Return [x, y] of the center of cell containing provided text 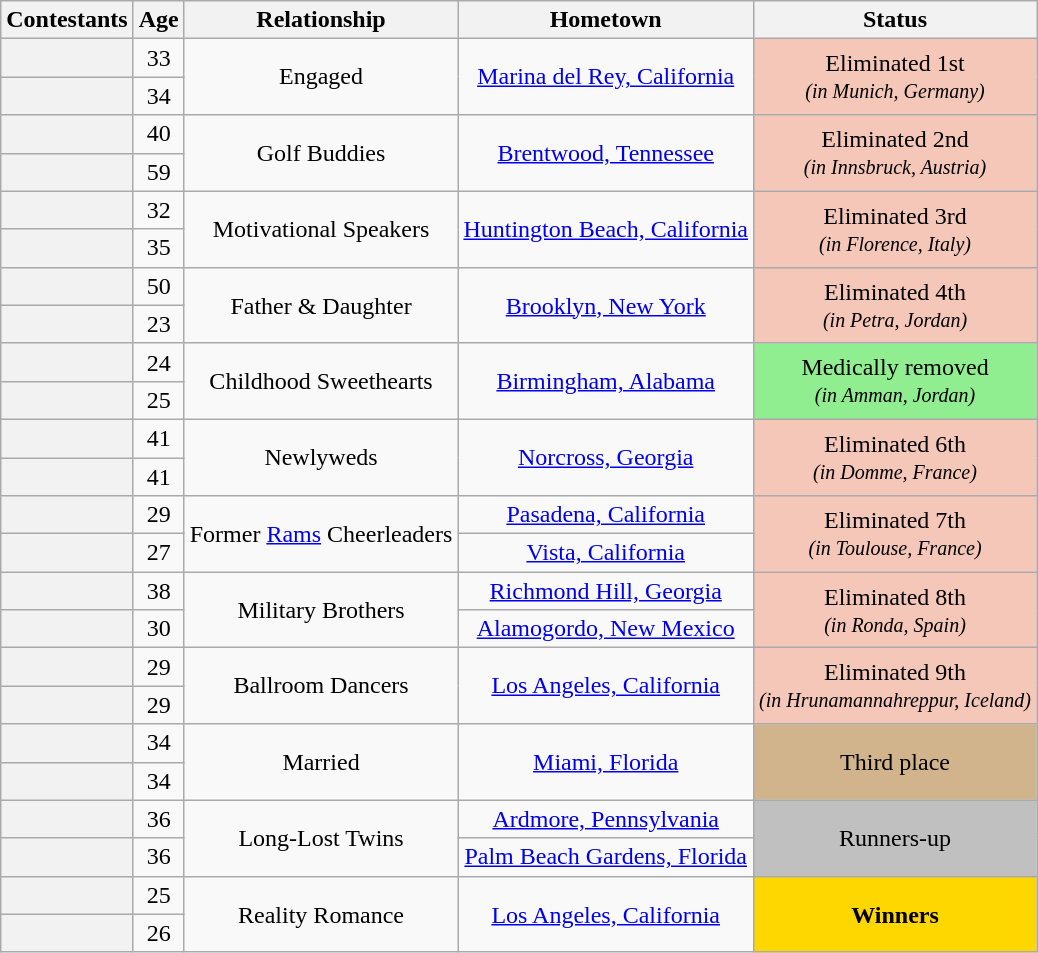
24 [158, 362]
35 [158, 248]
Eliminated 3rd(in Florence, Italy) [896, 229]
Palm Beach Gardens, Florida [606, 857]
Engaged [321, 77]
Eliminated 2nd(in Innsbruck, Austria) [896, 153]
Winners [896, 914]
Norcross, Georgia [606, 457]
Contestants [67, 20]
Long-Lost Twins [321, 838]
Childhood Sweethearts [321, 381]
Third place [896, 762]
Pasadena, California [606, 515]
40 [158, 134]
50 [158, 286]
Alamogordo, New Mexico [606, 629]
Eliminated 7th(in Toulouse, France) [896, 534]
Medically removed(in Amman, Jordan) [896, 381]
Birmingham, Alabama [606, 381]
Runners-up [896, 838]
Brentwood, Tennessee [606, 153]
Eliminated 1st(in Munich, Germany) [896, 77]
27 [158, 553]
59 [158, 172]
Golf Buddies [321, 153]
Newlyweds [321, 457]
Hometown [606, 20]
32 [158, 210]
Eliminated 8th(in Ronda, Spain) [896, 610]
Eliminated 9th(in Hrunamannahreppur, Iceland) [896, 686]
Military Brothers [321, 610]
26 [158, 933]
Brooklyn, New York [606, 305]
Huntington Beach, California [606, 229]
Eliminated 6th(in Domme, France) [896, 457]
Ballroom Dancers [321, 686]
Eliminated 4th(in Petra, Jordan) [896, 305]
Reality Romance [321, 914]
Married [321, 762]
30 [158, 629]
Vista, California [606, 553]
Marina del Rey, California [606, 77]
Ardmore, Pennsylvania [606, 819]
Richmond Hill, Georgia [606, 591]
Miami, Florida [606, 762]
Motivational Speakers [321, 229]
38 [158, 591]
Status [896, 20]
33 [158, 58]
Former Rams Cheerleaders [321, 534]
Father & Daughter [321, 305]
23 [158, 324]
Relationship [321, 20]
Age [158, 20]
